Provide the [X, Y] coordinate of the cell's center where the given text is located.  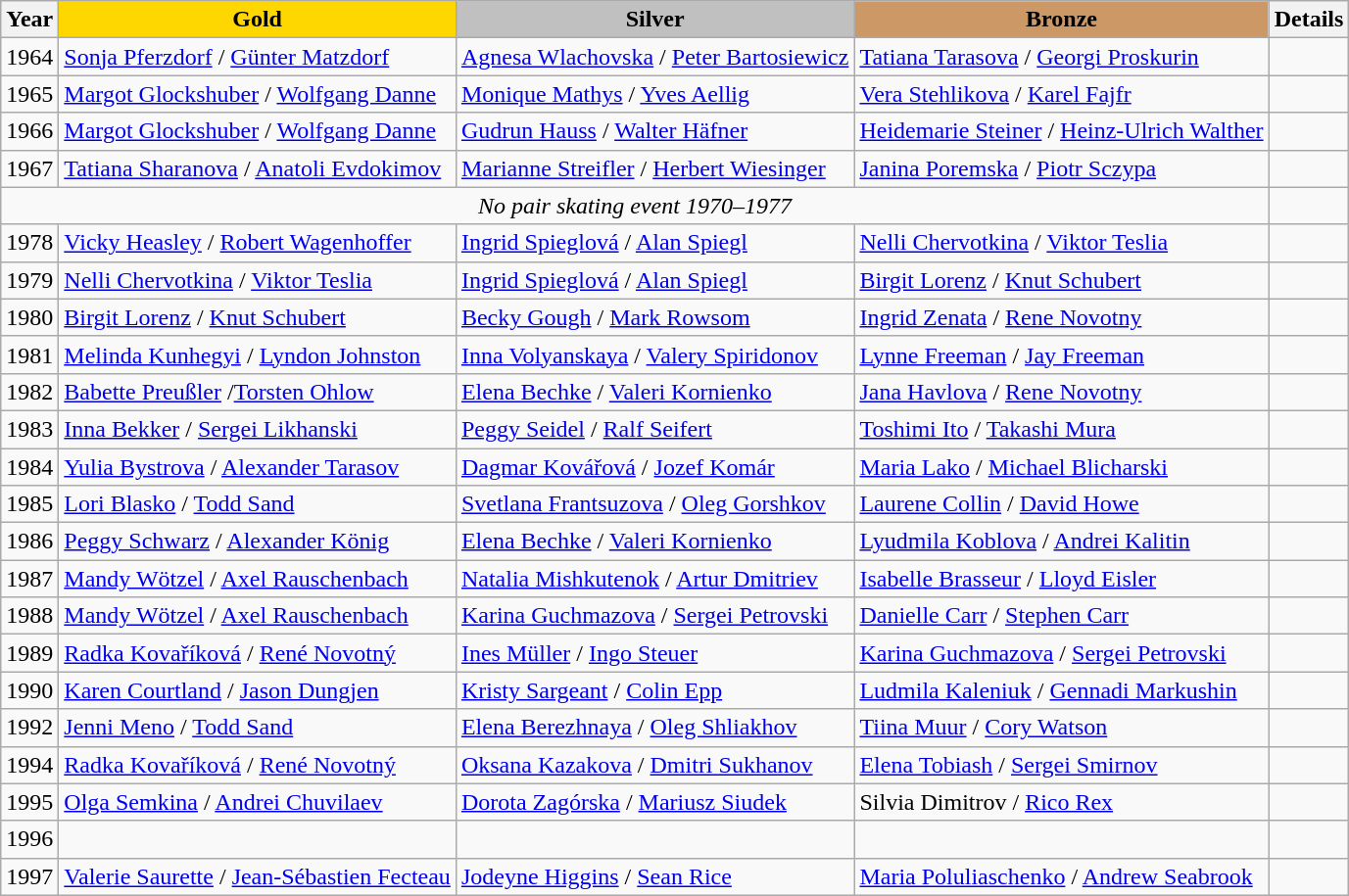
1988 [29, 616]
Inna Volyanskaya / Valery Spiridonov [654, 354]
1992 [29, 728]
Details [1309, 20]
Sonja Pferzdorf / Günter Matzdorf [258, 57]
Becky Gough / Mark Rowsom [654, 317]
Silver [654, 20]
Danielle Carr / Stephen Carr [1062, 616]
1982 [29, 392]
Ingrid Zenata / Rene Novotny [1062, 317]
1986 [29, 542]
Vera Stehlikova / Karel Fajfr [1062, 94]
Olga Semkina / Andrei Chuvilaev [258, 802]
Heidemarie Steiner / Heinz-Ulrich Walther [1062, 131]
Gudrun Hauss / Walter Häfner [654, 131]
Elena Tobiash / Sergei Smirnov [1062, 765]
Dorota Zagórska / Mariusz Siudek [654, 802]
Oksana Kazakova / Dmitri Sukhanov [654, 765]
Peggy Schwarz / Alexander König [258, 542]
Svetlana Frantsuzova / Oleg Gorshkov [654, 504]
Karen Courtland / Jason Dungjen [258, 690]
Lori Blasko / Todd Sand [258, 504]
Jana Havlova / Rene Novotny [1062, 392]
Valerie Saurette / Jean-Sébastien Fecteau [258, 876]
Maria Lako / Michael Blicharski [1062, 467]
1965 [29, 94]
Janina Poremska / Piotr Sczypa [1062, 168]
Marianne Streifler / Herbert Wiesinger [654, 168]
Natalia Mishkutenok / Artur Dmitriev [654, 579]
1981 [29, 354]
Maria Poluliaschenko / Andrew Seabrook [1062, 876]
Peggy Seidel / Ralf Seifert [654, 429]
Babette Preußler /Torsten Ohlow [258, 392]
Inna Bekker / Sergei Likhanski [258, 429]
1996 [29, 839]
1966 [29, 131]
Jodeyne Higgins / Sean Rice [654, 876]
Agnesa Wlachovska / Peter Bartosiewicz [654, 57]
Year [29, 20]
1979 [29, 280]
Tatiana Sharanova / Anatoli Evdokimov [258, 168]
1997 [29, 876]
1984 [29, 467]
Lynne Freeman / Jay Freeman [1062, 354]
Laurene Collin / David Howe [1062, 504]
Isabelle Brasseur / Lloyd Eisler [1062, 579]
1990 [29, 690]
Bronze [1062, 20]
Toshimi Ito / Takashi Mura [1062, 429]
Yulia Bystrova / Alexander Tarasov [258, 467]
1987 [29, 579]
Melinda Kunhegyi / Lyndon Johnston [258, 354]
Tiina Muur / Cory Watson [1062, 728]
Lyudmila Koblova / Andrei Kalitin [1062, 542]
1983 [29, 429]
Tatiana Tarasova / Georgi Proskurin [1062, 57]
1964 [29, 57]
Vicky Heasley / Robert Wagenhoffer [258, 243]
Monique Mathys / Yves Aellig [654, 94]
No pair skating event 1970–1977 [635, 206]
1967 [29, 168]
Jenni Meno / Todd Sand [258, 728]
Ludmila Kaleniuk / Gennadi Markushin [1062, 690]
Silvia Dimitrov / Rico Rex [1062, 802]
Gold [258, 20]
1978 [29, 243]
Dagmar Kovářová / Jozef Komár [654, 467]
1985 [29, 504]
1989 [29, 653]
Ines Müller / Ingo Steuer [654, 653]
1995 [29, 802]
1994 [29, 765]
Kristy Sargeant / Colin Epp [654, 690]
Elena Berezhnaya / Oleg Shliakhov [654, 728]
1980 [29, 317]
